Return the [x, y] coordinate for the center point of the cell that contains the specified text.  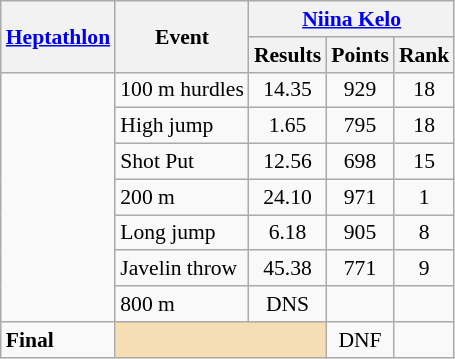
Javelin throw [182, 269]
45.38 [288, 269]
Niina Kelo [352, 19]
Long jump [182, 233]
Points [360, 55]
12.56 [288, 162]
905 [360, 233]
Event [182, 36]
100 m hurdles [182, 90]
24.10 [288, 197]
771 [360, 269]
800 m [182, 304]
Heptathlon [58, 36]
1.65 [288, 126]
1 [424, 197]
9 [424, 269]
Shot Put [182, 162]
Results [288, 55]
795 [360, 126]
971 [360, 197]
DNF [360, 340]
DNS [288, 304]
High jump [182, 126]
14.35 [288, 90]
929 [360, 90]
200 m [182, 197]
698 [360, 162]
Final [58, 340]
6.18 [288, 233]
8 [424, 233]
Rank [424, 55]
15 [424, 162]
